From the cell containing the given text, extract its center point as [X, Y] coordinate. 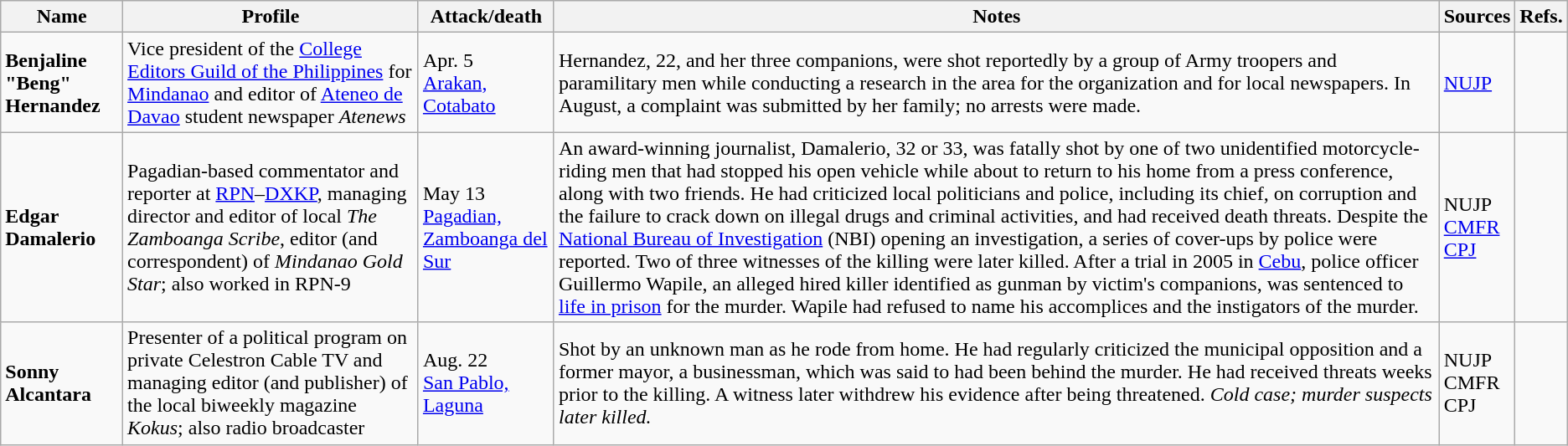
Edgar Damalerio [62, 228]
Sources [1478, 17]
Sonny Alcantara [62, 383]
Apr. 5Arakan, Cotabato [486, 82]
Name [62, 17]
Notes [997, 17]
Attack/death [486, 17]
Vice president of the College Editors Guild of the Philippines for Mindanao and editor of Ateneo de Davao student newspaper Atenews [271, 82]
Aug. 22San Pablo, Laguna [486, 383]
NUJP [1478, 82]
Refs. [1541, 17]
May 13Pagadian, Zamboanga del Sur [486, 228]
Benjaline "Beng" Hernandez [62, 82]
Profile [271, 17]
